Output the (x, y) coordinate of the center of the cell containing the given text.  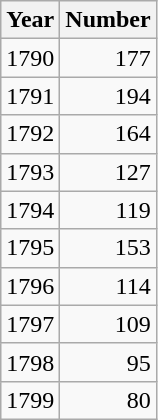
109 (108, 324)
153 (108, 248)
80 (108, 400)
1791 (30, 96)
1799 (30, 400)
194 (108, 96)
Year (30, 20)
177 (108, 58)
Number (108, 20)
95 (108, 362)
164 (108, 134)
1792 (30, 134)
1795 (30, 248)
1798 (30, 362)
1794 (30, 210)
1793 (30, 172)
1797 (30, 324)
1790 (30, 58)
114 (108, 286)
127 (108, 172)
1796 (30, 286)
119 (108, 210)
